For the text-containing cell, return its midpoint in [X, Y] coordinate format. 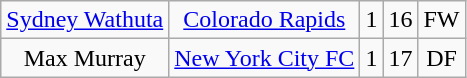
DF [442, 58]
New York City FC [264, 58]
17 [400, 58]
FW [442, 20]
Sydney Wathuta [85, 20]
16 [400, 20]
Max Murray [85, 58]
Colorado Rapids [264, 20]
